Provide the [x, y] coordinate of the cell's center where the given text is located.  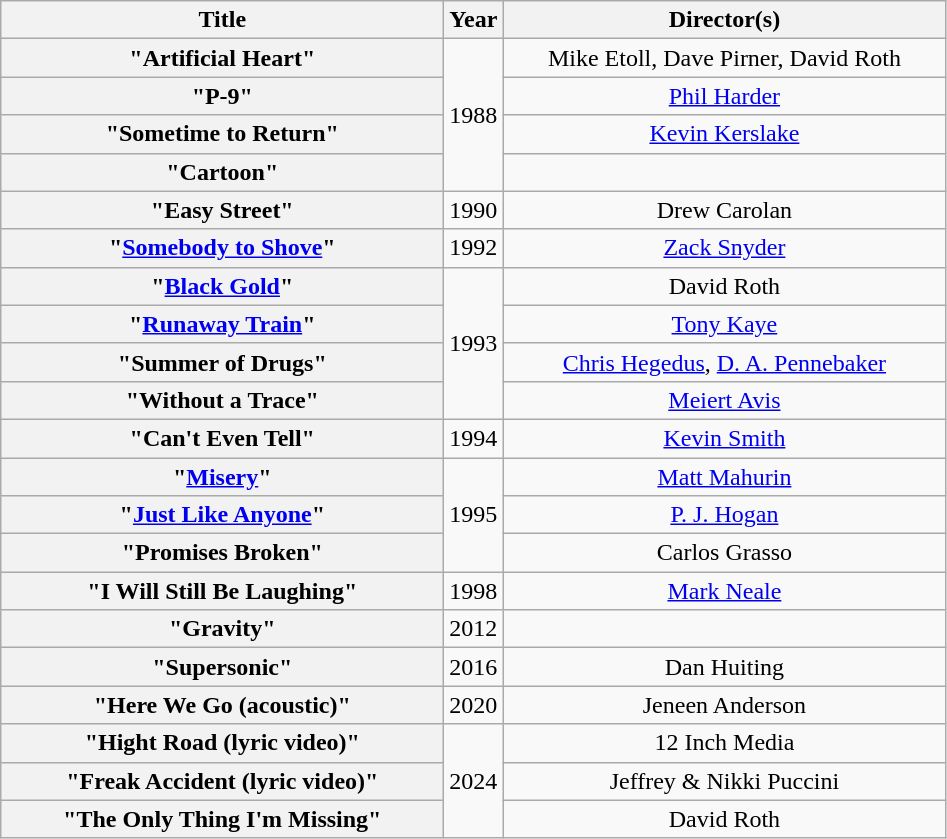
Chris Hegedus, D. A. Pennebaker [724, 362]
Meiert Avis [724, 400]
1998 [474, 591]
Jeneen Anderson [724, 705]
"Freak Accident (lyric video)" [222, 781]
"Cartoon" [222, 172]
"Here We Go (acoustic)" [222, 705]
"Supersonic" [222, 667]
"Without a Trace" [222, 400]
Kevin Kerslake [724, 134]
"Summer of Drugs" [222, 362]
Matt Mahurin [724, 477]
Zack Snyder [724, 248]
Phil Harder [724, 96]
2020 [474, 705]
Drew Carolan [724, 210]
Carlos Grasso [724, 553]
"Sometime to Return" [222, 134]
Jeffrey & Nikki Puccini [724, 781]
1994 [474, 438]
"Misery" [222, 477]
Mark Neale [724, 591]
2016 [474, 667]
Year [474, 20]
"Gravity" [222, 629]
Tony Kaye [724, 324]
12 Inch Media [724, 743]
"Just Like Anyone" [222, 515]
1993 [474, 343]
"P-9" [222, 96]
"Easy Street" [222, 210]
2012 [474, 629]
"Can't Even Tell" [222, 438]
"Hight Road (lyric video)" [222, 743]
1992 [474, 248]
"Runaway Train" [222, 324]
"Promises Broken" [222, 553]
P. J. Hogan [724, 515]
Dan Huiting [724, 667]
1990 [474, 210]
"Artificial Heart" [222, 58]
"I Will Still Be Laughing" [222, 591]
2024 [474, 781]
1988 [474, 115]
Mike Etoll, Dave Pirner, David Roth [724, 58]
Title [222, 20]
Kevin Smith [724, 438]
"The Only Thing I'm Missing" [222, 819]
1995 [474, 515]
"Somebody to Shove" [222, 248]
Director(s) [724, 20]
"Black Gold" [222, 286]
